Search for the cell housing the specified text and yield its [x, y] center coordinate. 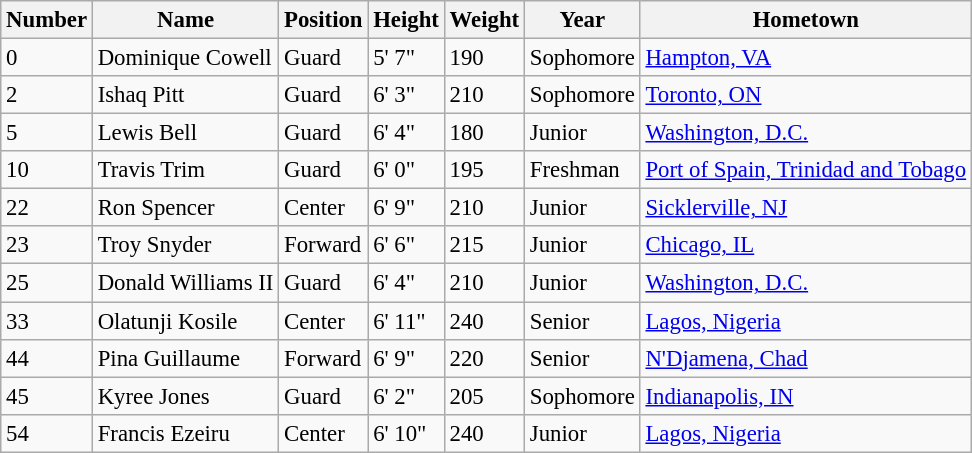
Sicklerville, NJ [806, 208]
Donald Williams II [185, 283]
Kyree Jones [185, 396]
195 [484, 170]
Toronto, ON [806, 95]
Dominique Cowell [185, 58]
6' 11" [406, 321]
Hampton, VA [806, 58]
45 [47, 396]
Lewis Bell [185, 133]
6' 0" [406, 170]
Pina Guillaume [185, 358]
N'Djamena, Chad [806, 358]
Ron Spencer [185, 208]
54 [47, 433]
Name [185, 20]
215 [484, 245]
6' 10" [406, 433]
5' 7" [406, 58]
Francis Ezeiru [185, 433]
6' 6" [406, 245]
Chicago, IL [806, 245]
2 [47, 95]
220 [484, 358]
22 [47, 208]
205 [484, 396]
190 [484, 58]
6' 2" [406, 396]
Travis Trim [185, 170]
Hometown [806, 20]
Position [324, 20]
25 [47, 283]
0 [47, 58]
180 [484, 133]
Height [406, 20]
Olatunji Kosile [185, 321]
Port of Spain, Trinidad and Tobago [806, 170]
Number [47, 20]
33 [47, 321]
Indianapolis, IN [806, 396]
23 [47, 245]
5 [47, 133]
10 [47, 170]
Troy Snyder [185, 245]
44 [47, 358]
Weight [484, 20]
Year [582, 20]
6' 3" [406, 95]
Freshman [582, 170]
Ishaq Pitt [185, 95]
